For the text-containing cell, return its midpoint in (x, y) coordinate format. 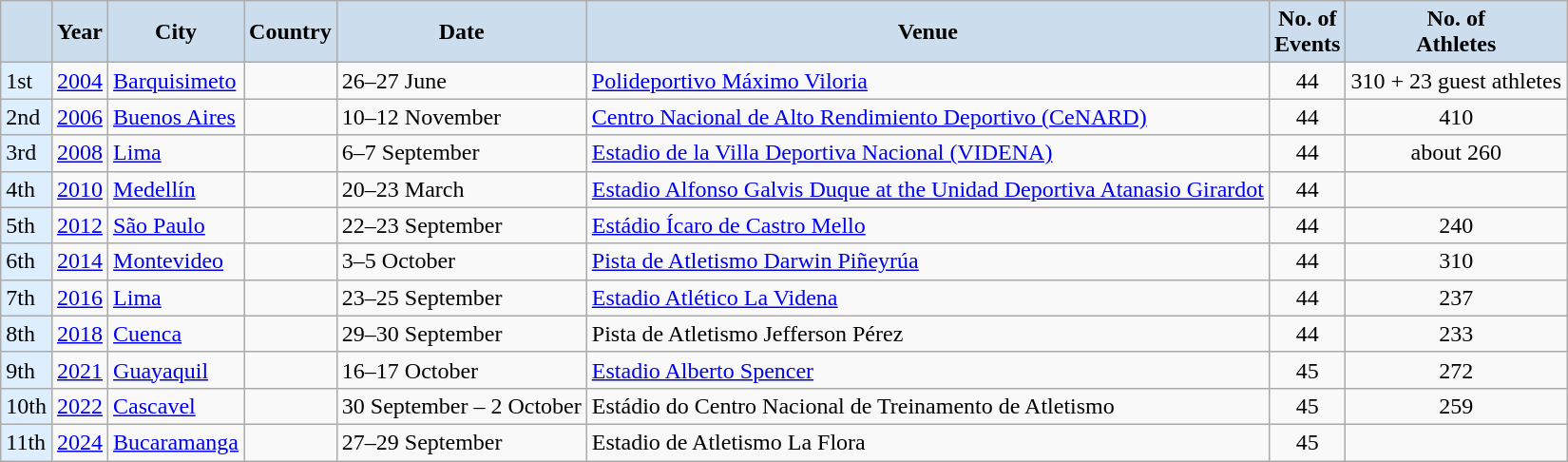
5th (27, 225)
2021 (80, 370)
23–25 September (462, 298)
2018 (80, 334)
10th (27, 406)
Date (462, 32)
6–7 September (462, 153)
233 (1456, 334)
Estadio de la Villa Deportiva Nacional (VIDENA) (927, 153)
29–30 September (462, 334)
6th (27, 261)
27–29 September (462, 442)
30 September – 2 October (462, 406)
11th (27, 442)
Cascavel (177, 406)
Centro Nacional de Alto Rendimiento Deportivo (CeNARD) (927, 117)
Estadio Atlético La Videna (927, 298)
410 (1456, 117)
8th (27, 334)
22–23 September (462, 225)
240 (1456, 225)
26–27 June (462, 81)
Montevideo (177, 261)
4th (27, 189)
Buenos Aires (177, 117)
272 (1456, 370)
São Paulo (177, 225)
Pista de Atletismo Jefferson Pérez (927, 334)
3rd (27, 153)
Estadio Alberto Spencer (927, 370)
Estadio de Atletismo La Flora (927, 442)
2006 (80, 117)
2010 (80, 189)
Venue (927, 32)
2014 (80, 261)
Estádio Ícaro de Castro Mello (927, 225)
310 (1456, 261)
2016 (80, 298)
310 + 23 guest athletes (1456, 81)
Guayaquil (177, 370)
2022 (80, 406)
3–5 October (462, 261)
Estádio do Centro Nacional de Treinamento de Atletismo (927, 406)
9th (27, 370)
No. ofAthletes (1456, 32)
2nd (27, 117)
237 (1456, 298)
City (177, 32)
2024 (80, 442)
Polideportivo Máximo Viloria (927, 81)
1st (27, 81)
Bucaramanga (177, 442)
16–17 October (462, 370)
Cuenca (177, 334)
2004 (80, 81)
259 (1456, 406)
No. of Events (1308, 32)
Barquisimeto (177, 81)
Country (291, 32)
10–12 November (462, 117)
Estadio Alfonso Galvis Duque at the Unidad Deportiva Atanasio Girardot (927, 189)
7th (27, 298)
2008 (80, 153)
Pista de Atletismo Darwin Piñeyrúa (927, 261)
Medellín (177, 189)
2012 (80, 225)
20–23 March (462, 189)
about 260 (1456, 153)
Year (80, 32)
